Extract the (x, y) coordinate from the center of the cell holding the provided text.  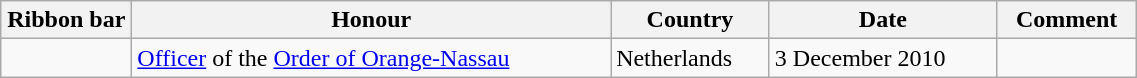
Netherlands (690, 58)
Date (882, 20)
Ribbon bar (66, 20)
Country (690, 20)
Officer of the Order of Orange-Nassau (372, 58)
3 December 2010 (882, 58)
Comment (1066, 20)
Honour (372, 20)
